From the cell containing the given text, extract its center point as [x, y] coordinate. 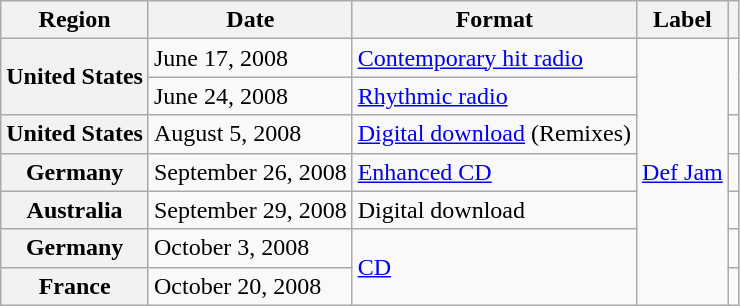
August 5, 2008 [250, 134]
Contemporary hit radio [494, 58]
October 3, 2008 [250, 248]
Digital download [494, 210]
Label [683, 20]
September 26, 2008 [250, 172]
Format [494, 20]
October 20, 2008 [250, 286]
Date [250, 20]
Region [75, 20]
Enhanced CD [494, 172]
Digital download (Remixes) [494, 134]
CD [494, 267]
June 24, 2008 [250, 96]
Def Jam [683, 172]
June 17, 2008 [250, 58]
Rhythmic radio [494, 96]
September 29, 2008 [250, 210]
Australia [75, 210]
France [75, 286]
